Extract the (X, Y) coordinate from the center of the cell holding the provided text.  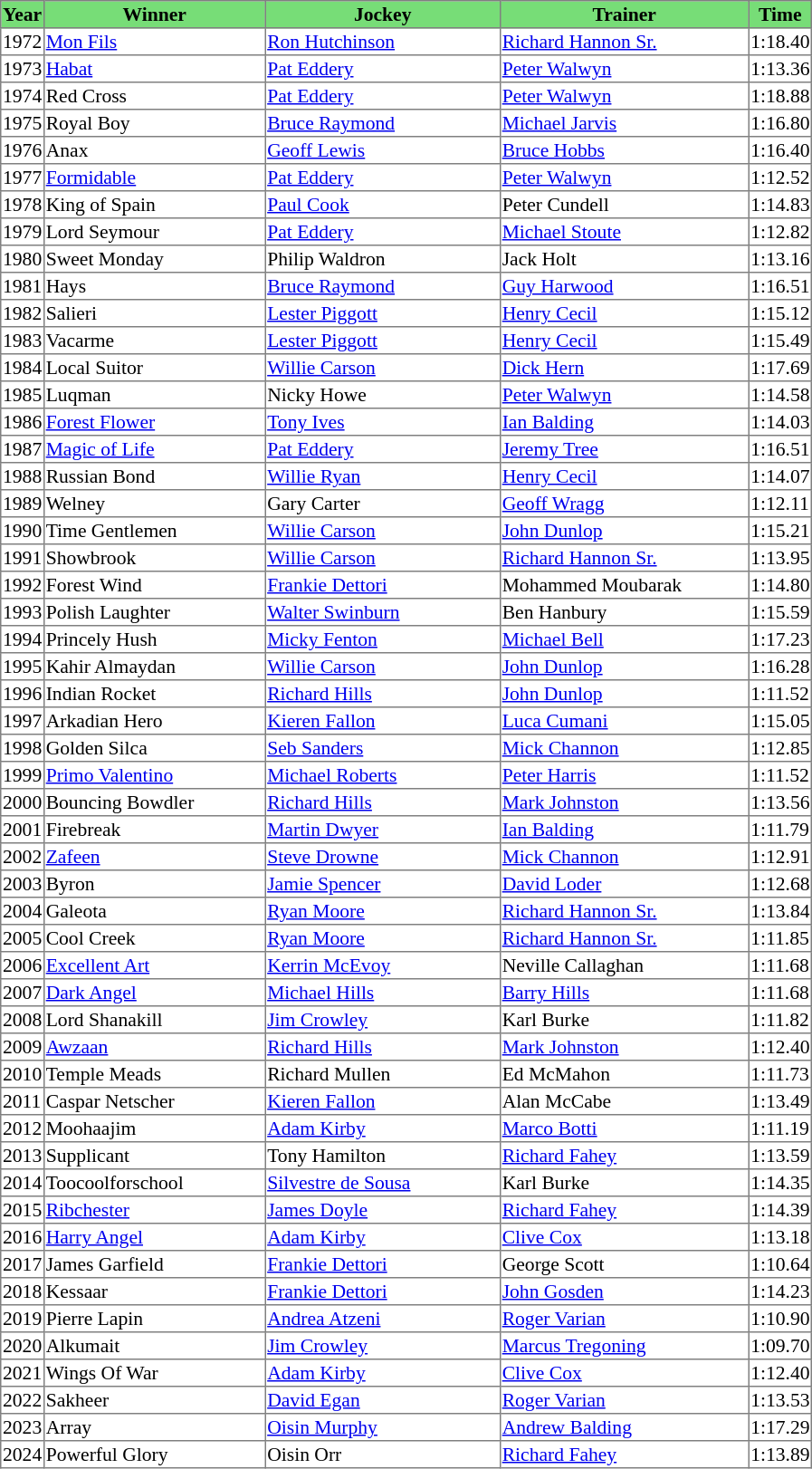
Tony Ives (383, 422)
Moohaajim (154, 1128)
Martin Dwyer (383, 830)
Oisin Orr (383, 1455)
1:15.49 (780, 341)
Time (780, 14)
Habat (154, 69)
Salieri (154, 313)
James Doyle (383, 1210)
1:12.82 (780, 232)
1:16.28 (780, 667)
Seb Sanders (383, 748)
King of Spain (154, 205)
1:17.23 (780, 639)
Jeremy Tree (624, 449)
Kerrin McEvoy (383, 965)
1:13.53 (780, 1400)
Temple Meads (154, 1074)
Anax (154, 150)
Golden Silca (154, 748)
1:14.58 (780, 395)
Magic of Life (154, 449)
Peter Cundell (624, 205)
1:14.23 (780, 1291)
2007 (23, 993)
Trainer (624, 14)
2023 (23, 1427)
1:15.21 (780, 531)
Bruce Hobbs (624, 150)
Geoff Lewis (383, 150)
1:12.11 (780, 504)
Mon Fils (154, 42)
1995 (23, 667)
Welney (154, 504)
Formidable (154, 178)
1:14.07 (780, 476)
1987 (23, 449)
1978 (23, 205)
2013 (23, 1156)
Harry Angel (154, 1237)
2010 (23, 1074)
Sweet Monday (154, 259)
1996 (23, 694)
Oisin Murphy (383, 1427)
Richard Mullen (383, 1074)
1:14.35 (780, 1183)
Ron Hutchinson (383, 42)
Alkumait (154, 1346)
David Egan (383, 1400)
Kessaar (154, 1291)
Ben Hanbury (624, 612)
Luca Cumani (624, 721)
2012 (23, 1128)
Lord Seymour (154, 232)
1:17.69 (780, 368)
Guy Harwood (624, 286)
1:15.12 (780, 313)
1:11.82 (780, 1020)
Micky Fenton (383, 639)
1975 (23, 123)
Jamie Spencer (383, 884)
1:13.56 (780, 802)
1979 (23, 232)
Michael Roberts (383, 775)
Array (154, 1427)
2020 (23, 1346)
2006 (23, 965)
1984 (23, 368)
Hays (154, 286)
2024 (23, 1455)
James Garfield (154, 1264)
Year (23, 14)
Forest Wind (154, 585)
2002 (23, 857)
1:09.70 (780, 1346)
Silvestre de Sousa (383, 1183)
2022 (23, 1400)
Powerful Glory (154, 1455)
1:11.79 (780, 830)
Wings Of War (154, 1373)
1989 (23, 504)
Gary Carter (383, 504)
2019 (23, 1319)
1:16.40 (780, 150)
1:10.64 (780, 1264)
Forest Flower (154, 422)
Michael Bell (624, 639)
2016 (23, 1237)
1:12.91 (780, 857)
1985 (23, 395)
Galeota (154, 911)
Steve Drowne (383, 857)
Showbrook (154, 558)
Winner (154, 14)
Kahir Almaydan (154, 667)
2005 (23, 938)
Toocoolforschool (154, 1183)
1976 (23, 150)
2008 (23, 1020)
Arkadian Hero (154, 721)
1:16.80 (780, 123)
Excellent Art (154, 965)
1:15.05 (780, 721)
1:13.59 (780, 1156)
2001 (23, 830)
1981 (23, 286)
Michael Hills (383, 993)
Geoff Wragg (624, 504)
Alan McCabe (624, 1101)
Red Cross (154, 96)
Sakheer (154, 1400)
Nicky Howe (383, 395)
Tony Hamilton (383, 1156)
Indian Rocket (154, 694)
Marcus Tregoning (624, 1346)
1:11.73 (780, 1074)
1999 (23, 775)
Vacarme (154, 341)
Polish Laughter (154, 612)
1973 (23, 69)
Caspar Netscher (154, 1101)
2015 (23, 1210)
1990 (23, 531)
Firebreak (154, 830)
2004 (23, 911)
Andrea Atzeni (383, 1319)
Lord Shanakill (154, 1020)
1977 (23, 178)
2000 (23, 802)
1:18.40 (780, 42)
Pierre Lapin (154, 1319)
Byron (154, 884)
Local Suitor (154, 368)
1:13.49 (780, 1101)
1:12.85 (780, 748)
Michael Stoute (624, 232)
1:14.83 (780, 205)
David Loder (624, 884)
2021 (23, 1373)
Russian Bond (154, 476)
2017 (23, 1264)
John Gosden (624, 1291)
Michael Jarvis (624, 123)
1:13.95 (780, 558)
Zafeen (154, 857)
Mohammed Moubarak (624, 585)
1994 (23, 639)
1:14.39 (780, 1210)
Philip Waldron (383, 259)
Ed McMahon (624, 1074)
1974 (23, 96)
2011 (23, 1101)
1972 (23, 42)
Cool Creek (154, 938)
1:13.89 (780, 1455)
1:14.80 (780, 585)
1:11.85 (780, 938)
1991 (23, 558)
Princely Hush (154, 639)
Willie Ryan (383, 476)
Jockey (383, 14)
Walter Swinburn (383, 612)
2018 (23, 1291)
Andrew Balding (624, 1427)
Neville Callaghan (624, 965)
1:12.68 (780, 884)
Jack Holt (624, 259)
1997 (23, 721)
Bouncing Bowdler (154, 802)
2003 (23, 884)
Time Gentlemen (154, 531)
1986 (23, 422)
1:14.03 (780, 422)
1:12.52 (780, 178)
Dark Angel (154, 993)
1998 (23, 748)
1983 (23, 341)
1:13.36 (780, 69)
1993 (23, 612)
Luqman (154, 395)
1:13.16 (780, 259)
Barry Hills (624, 993)
Primo Valentino (154, 775)
1988 (23, 476)
Royal Boy (154, 123)
Dick Hern (624, 368)
1982 (23, 313)
1:13.84 (780, 911)
Peter Harris (624, 775)
Paul Cook (383, 205)
1:17.29 (780, 1427)
George Scott (624, 1264)
2014 (23, 1183)
2009 (23, 1047)
Awzaan (154, 1047)
1:18.88 (780, 96)
Supplicant (154, 1156)
1:10.90 (780, 1319)
Ribchester (154, 1210)
1980 (23, 259)
1:15.59 (780, 612)
Marco Botti (624, 1128)
1:13.18 (780, 1237)
1992 (23, 585)
1:11.19 (780, 1128)
